Detect which cell encompasses the target text, then output its (X, Y) center coordinate. 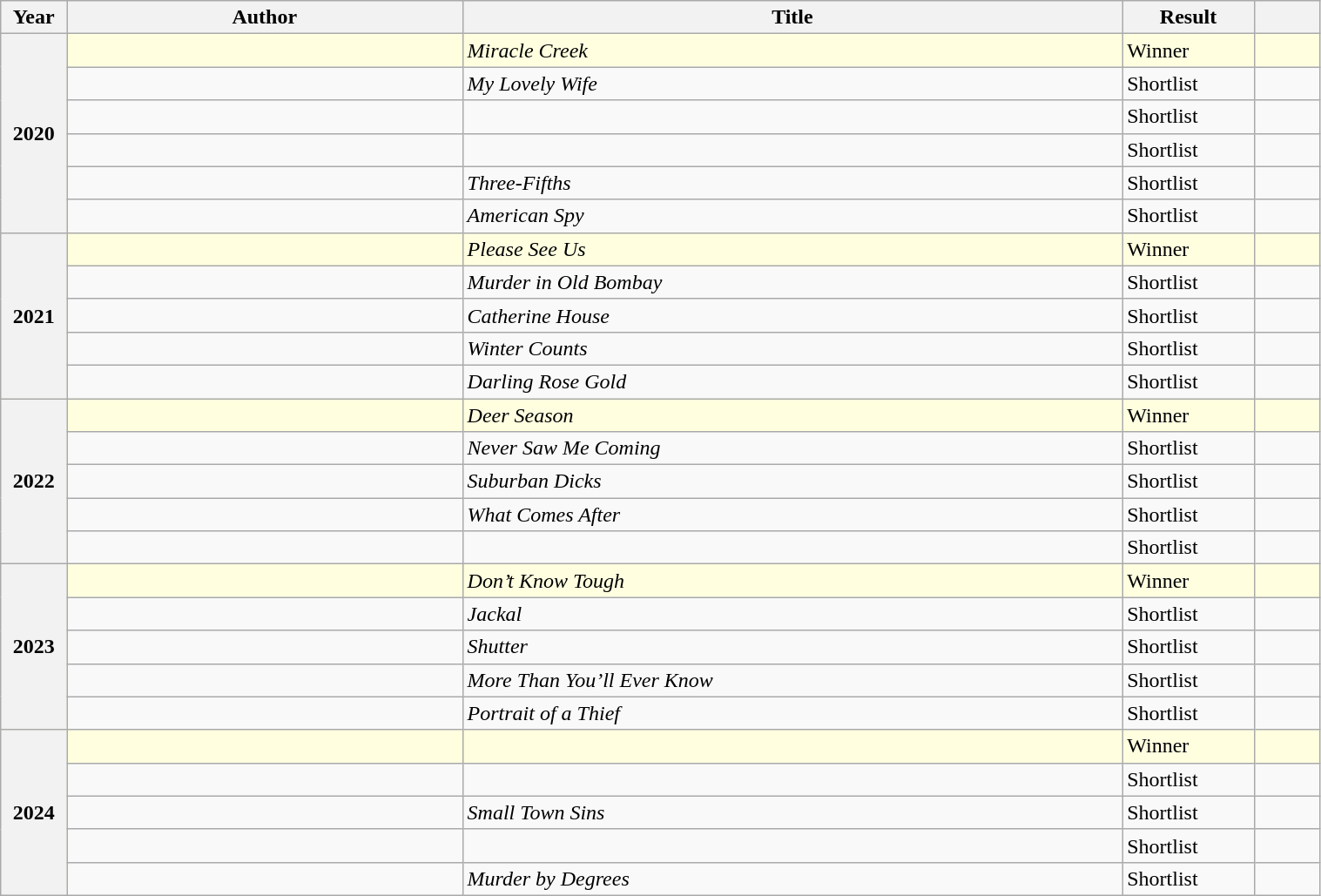
Title (792, 17)
Jackal (792, 614)
More Than You’ll Ever Know (792, 680)
2024 (34, 812)
Please See Us (792, 249)
Result (1189, 17)
Catherine House (792, 315)
2023 (34, 647)
2020 (34, 133)
Murder by Degrees (792, 879)
Three-Fifths (792, 183)
Suburban Dicks (792, 482)
Year (34, 17)
What Comes After (792, 515)
Deer Season (792, 415)
Never Saw Me Coming (792, 448)
Winter Counts (792, 348)
Shutter (792, 647)
Author (265, 17)
2021 (34, 315)
2022 (34, 482)
Murder in Old Bombay (792, 282)
Don’t Know Tough (792, 581)
Small Town Sins (792, 812)
Miracle Creek (792, 51)
American Spy (792, 216)
Darling Rose Gold (792, 381)
My Lovely Wife (792, 84)
Portrait of a Thief (792, 713)
